Capture the cell that displays the provided text and extract its (x, y) central coordinate. 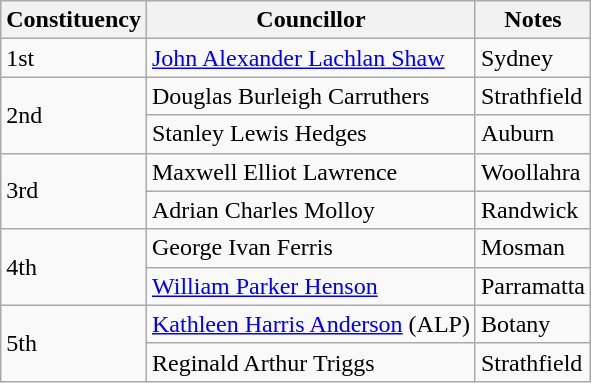
Notes (532, 20)
Parramatta (532, 286)
Botany (532, 324)
Randwick (532, 210)
William Parker Henson (310, 286)
Douglas Burleigh Carruthers (310, 96)
Reginald Arthur Triggs (310, 362)
Maxwell Elliot Lawrence (310, 172)
1st (74, 58)
Woollahra (532, 172)
George Ivan Ferris (310, 248)
John Alexander Lachlan Shaw (310, 58)
Mosman (532, 248)
Sydney (532, 58)
Auburn (532, 134)
4th (74, 267)
Adrian Charles Molloy (310, 210)
3rd (74, 191)
2nd (74, 115)
5th (74, 343)
Constituency (74, 20)
Kathleen Harris Anderson (ALP) (310, 324)
Councillor (310, 20)
Stanley Lewis Hedges (310, 134)
